Identify which cell holds the provided text, then report its (x, y) central coordinate. 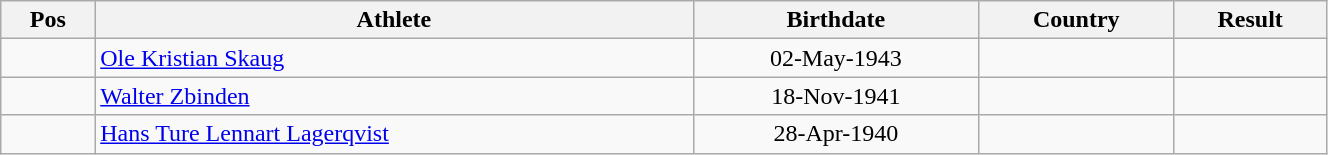
Hans Ture Lennart Lagerqvist (394, 134)
Pos (48, 20)
28-Apr-1940 (836, 134)
02-May-1943 (836, 58)
Country (1076, 20)
Athlete (394, 20)
Walter Zbinden (394, 96)
Birthdate (836, 20)
Ole Kristian Skaug (394, 58)
Result (1250, 20)
18-Nov-1941 (836, 96)
